Search for the cell housing the specified text and yield its (X, Y) center coordinate. 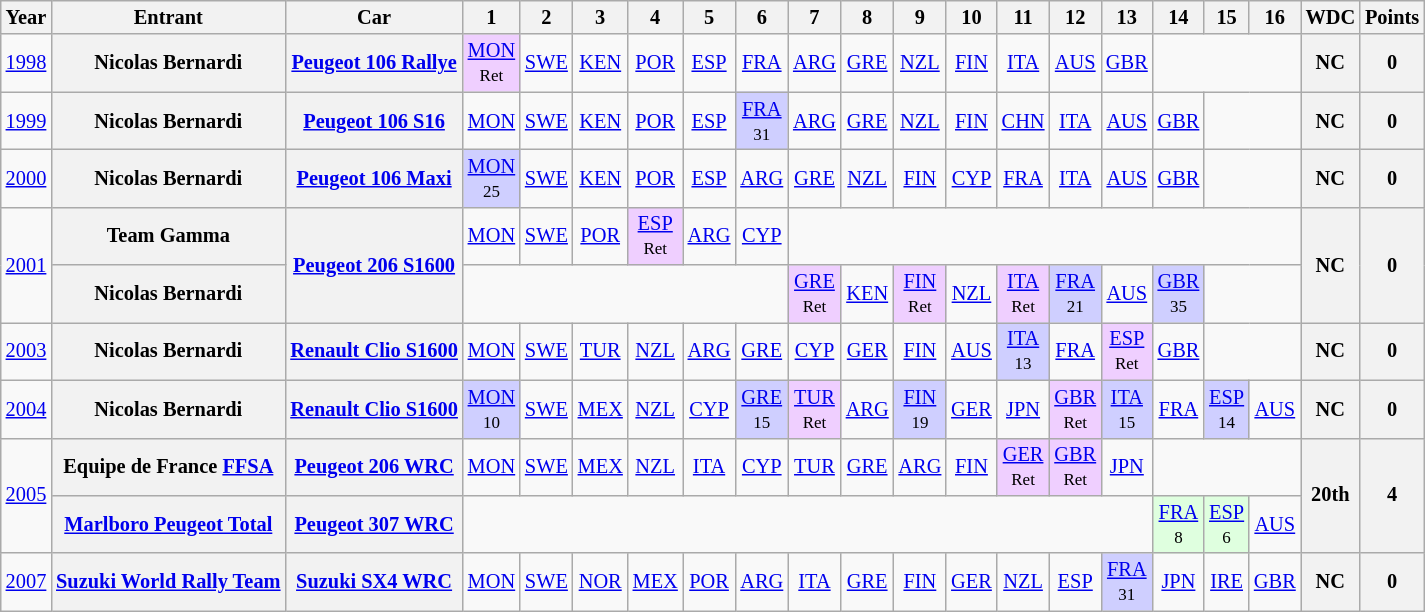
1998 (26, 63)
6 (762, 17)
3 (600, 17)
GERRet (1024, 467)
TURRet (814, 409)
GBR35 (1179, 294)
16 (1275, 17)
Car (374, 17)
Points (1392, 17)
Peugeot 307 WRC (374, 524)
15 (1226, 17)
MON25 (492, 178)
Suzuki SX4 WRC (374, 582)
CHN (1024, 121)
Suzuki World Rally Team (168, 582)
Peugeot 206 S1600 (374, 264)
5 (710, 17)
Equipe de France FFSA (168, 467)
7 (814, 17)
ESP14 (1226, 409)
IRE (1226, 582)
Year (26, 17)
13 (1127, 17)
NOR (600, 582)
20th (1331, 496)
2005 (26, 496)
9 (920, 17)
12 (1075, 17)
FRA21 (1075, 294)
MON10 (492, 409)
2003 (26, 351)
1 (492, 17)
14 (1179, 17)
Peugeot 206 WRC (374, 467)
1999 (26, 121)
ESP6 (1226, 524)
2007 (26, 582)
Team Gamma (168, 236)
2 (546, 17)
10 (971, 17)
WDC (1331, 17)
11 (1024, 17)
8 (868, 17)
MONRet (492, 63)
GRERet (814, 294)
2000 (26, 178)
Peugeot 106 Rallye (374, 63)
2001 (26, 264)
Peugeot 106 Maxi (374, 178)
Peugeot 106 S16 (374, 121)
Marlboro Peugeot Total (168, 524)
ITARet (1024, 294)
GRE15 (762, 409)
2004 (26, 409)
FRA8 (1179, 524)
ITA13 (1024, 351)
FIN19 (920, 409)
FINRet (920, 294)
ITA15 (1127, 409)
Entrant (168, 17)
